Pinpoint the cell where the given text exists, returning its [X, Y] midpoint coordinate. 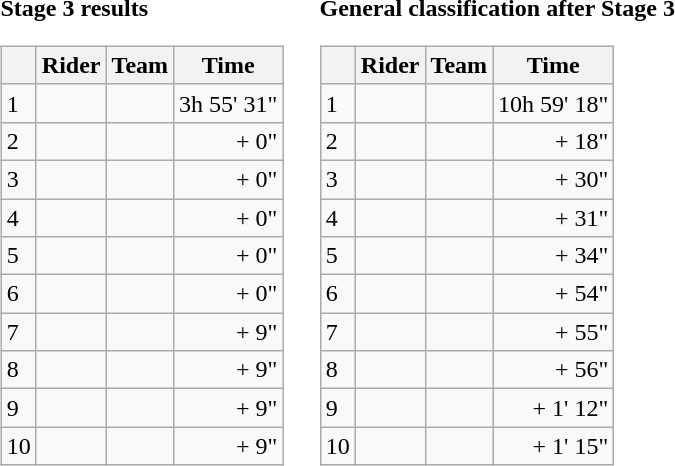
+ 1' 12" [554, 408]
10h 59' 18" [554, 103]
+ 30" [554, 179]
3h 55' 31" [228, 103]
+ 1' 15" [554, 446]
+ 34" [554, 256]
+ 54" [554, 294]
+ 31" [554, 217]
+ 55" [554, 332]
+ 18" [554, 141]
+ 56" [554, 370]
